Locate the cell with the specified text and output its (x, y) center coordinate. 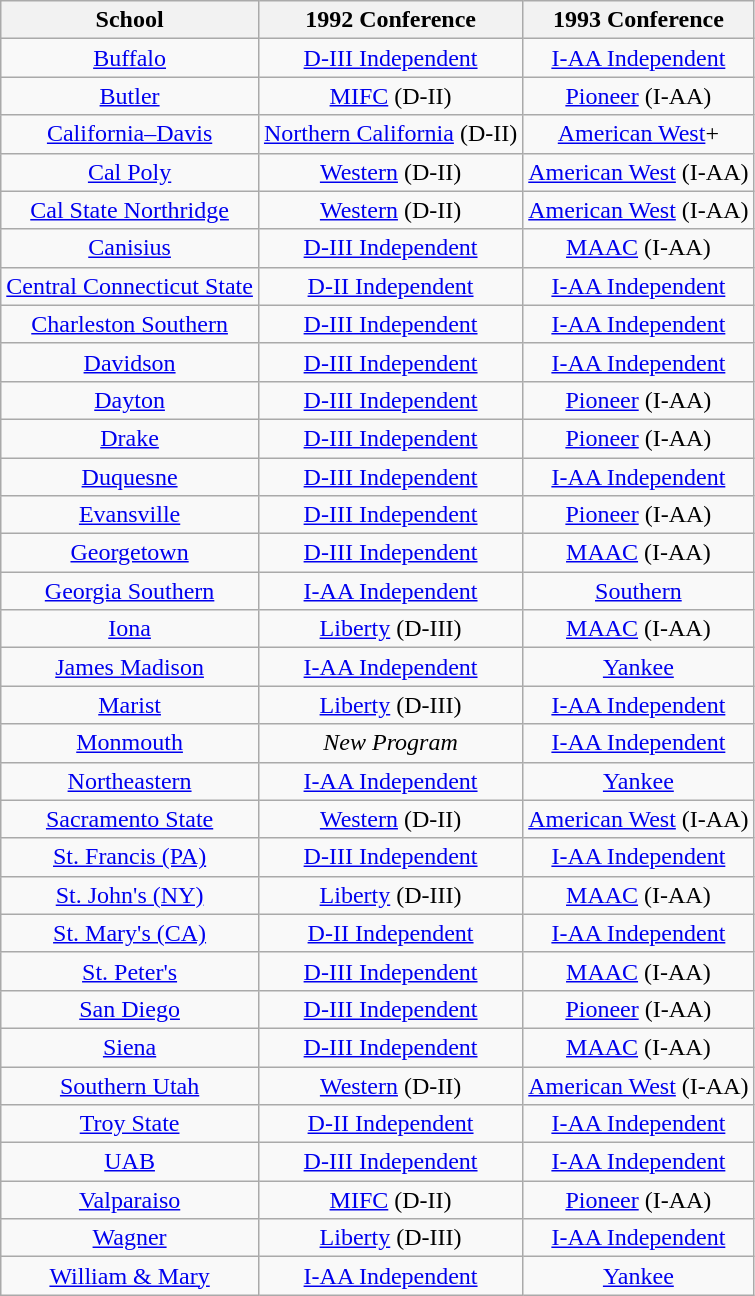
Dayton (130, 400)
Cal State Northridge (130, 210)
Wagner (130, 1238)
California–Davis (130, 134)
St. Francis (PA) (130, 857)
Charleston Southern (130, 324)
St. Peter's (130, 971)
Georgetown (130, 553)
Drake (130, 438)
William & Mary (130, 1276)
American West+ (638, 134)
1992 Conference (390, 20)
Troy State (130, 1124)
Monmouth (130, 743)
Southern Utah (130, 1085)
Iona (130, 629)
Georgia Southern (130, 591)
1993 Conference (638, 20)
San Diego (130, 1009)
James Madison (130, 667)
New Program (390, 743)
St. Mary's (CA) (130, 933)
School (130, 20)
Northern California (D-II) (390, 134)
St. John's (NY) (130, 895)
Canisius (130, 248)
Butler (130, 96)
Marist (130, 705)
Davidson (130, 362)
Siena (130, 1047)
Valparaiso (130, 1200)
Evansville (130, 515)
Central Connecticut State (130, 286)
Southern (638, 591)
UAB (130, 1162)
Northeastern (130, 781)
Cal Poly (130, 172)
Sacramento State (130, 819)
Buffalo (130, 58)
Duquesne (130, 477)
